Provide the (X, Y) coordinate of the cell's center where the given text is located.  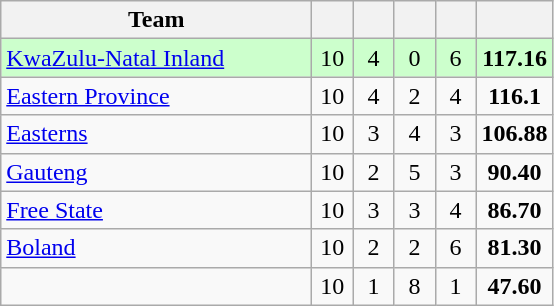
90.40 (514, 172)
Gauteng (156, 172)
KwaZulu-Natal Inland (156, 58)
Free State (156, 210)
5 (414, 172)
81.30 (514, 248)
86.70 (514, 210)
117.16 (514, 58)
106.88 (514, 134)
47.60 (514, 286)
Easterns (156, 134)
Boland (156, 248)
0 (414, 58)
Team (156, 20)
8 (414, 286)
Eastern Province (156, 96)
116.1 (514, 96)
